From the cell containing the given text, extract its center point as (x, y) coordinate. 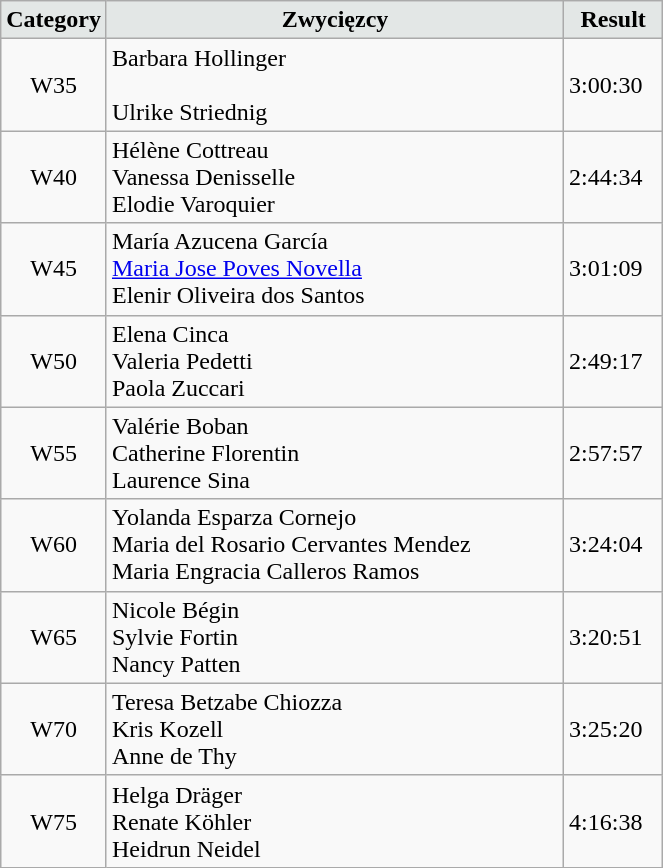
W65 (54, 637)
W50 (54, 361)
3:01:09 (614, 269)
3:25:20 (614, 729)
Valérie Boban Catherine Florentin Laurence Sina (334, 453)
3:00:30 (614, 85)
María Azucena García Maria Jose Poves Novella Elenir Oliveira dos Santos (334, 269)
Result (614, 20)
2:44:34 (614, 177)
Yolanda Esparza Cornejo Maria del Rosario Cervantes Mendez Maria Engracia Calleros Ramos (334, 545)
W55 (54, 453)
2:49:17 (614, 361)
W45 (54, 269)
Helga Dräger Renate Köhler Heidrun Neidel (334, 821)
4:16:38 (614, 821)
2:57:57 (614, 453)
W70 (54, 729)
Teresa Betzabe Chiozza Kris Kozell Anne de Thy (334, 729)
3:20:51 (614, 637)
W35 (54, 85)
Elena Cinca Valeria Pedetti Paola Zuccari (334, 361)
Hélène Cottreau Vanessa Denisselle Elodie Varoquier (334, 177)
W75 (54, 821)
3:24:04 (614, 545)
W60 (54, 545)
W40 (54, 177)
Barbara Hollinger Ulrike Striednig (334, 85)
Zwycięzcy (334, 20)
Nicole Bégin Sylvie Fortin Nancy Patten (334, 637)
Category (54, 20)
